Detect which cell encompasses the target text, then output its [X, Y] center coordinate. 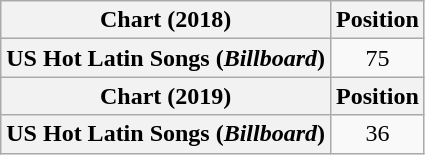
Chart (2019) [166, 96]
Chart (2018) [166, 20]
75 [378, 58]
36 [378, 134]
